Determine the (x, y) coordinate at the center of the cell enclosing the given text.  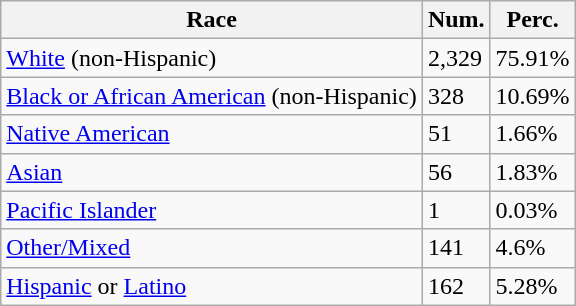
1 (456, 210)
328 (456, 96)
Pacific Islander (212, 210)
Other/Mixed (212, 248)
1.66% (532, 134)
1.83% (532, 172)
Native American (212, 134)
4.6% (532, 248)
10.69% (532, 96)
75.91% (532, 58)
56 (456, 172)
Num. (456, 20)
162 (456, 286)
White (non-Hispanic) (212, 58)
5.28% (532, 286)
2,329 (456, 58)
141 (456, 248)
51 (456, 134)
Perc. (532, 20)
Race (212, 20)
Black or African American (non-Hispanic) (212, 96)
Hispanic or Latino (212, 286)
0.03% (532, 210)
Asian (212, 172)
